For the text-containing cell, return its midpoint in (X, Y) coordinate format. 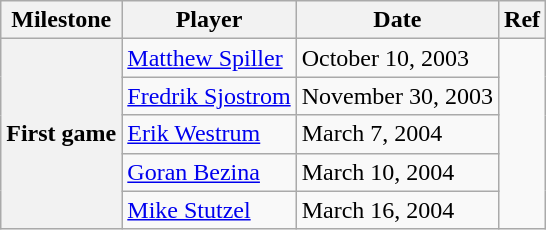
Matthew Spiller (209, 58)
Erik Westrum (209, 134)
Ref (522, 20)
November 30, 2003 (397, 96)
October 10, 2003 (397, 58)
March 10, 2004 (397, 172)
Fredrik Sjostrom (209, 96)
Player (209, 20)
March 16, 2004 (397, 210)
Goran Bezina (209, 172)
Mike Stutzel (209, 210)
March 7, 2004 (397, 134)
First game (62, 134)
Milestone (62, 20)
Date (397, 20)
